Return (x, y) of the center of cell containing provided text 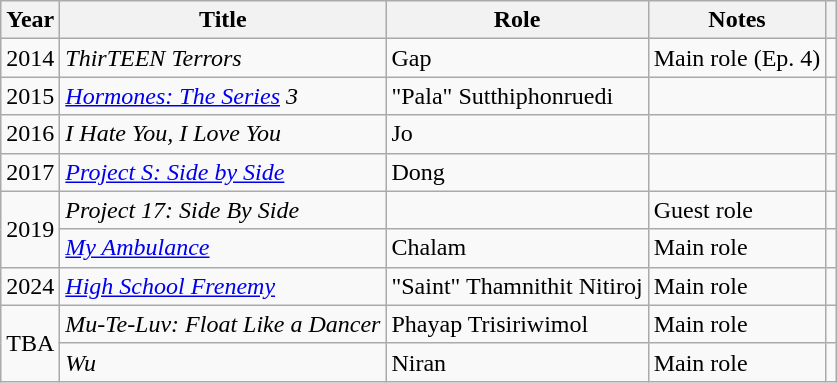
2016 (30, 134)
Year (30, 20)
Project 17: Side By Side (223, 210)
Wu (223, 362)
ThirTEEN Terrors (223, 58)
2017 (30, 172)
"Pala" Sutthiphonruedi (517, 96)
Chalam (517, 248)
Guest role (737, 210)
Title (223, 20)
Project S: Side by Side (223, 172)
Dong (517, 172)
Mu-Te-Luv: Float Like a Dancer (223, 324)
Phayap Trisiriwimol (517, 324)
TBA (30, 343)
Main role (Ep. 4) (737, 58)
Notes (737, 20)
High School Frenemy (223, 286)
2019 (30, 229)
2014 (30, 58)
I Hate You, I Love You (223, 134)
2015 (30, 96)
Gap (517, 58)
Jo (517, 134)
Role (517, 20)
"Saint" Thamnithit Nitiroj (517, 286)
Hormones: The Series 3 (223, 96)
My Ambulance (223, 248)
Niran (517, 362)
2024 (30, 286)
